Output the (x, y) coordinate of the center of the cell containing the given text.  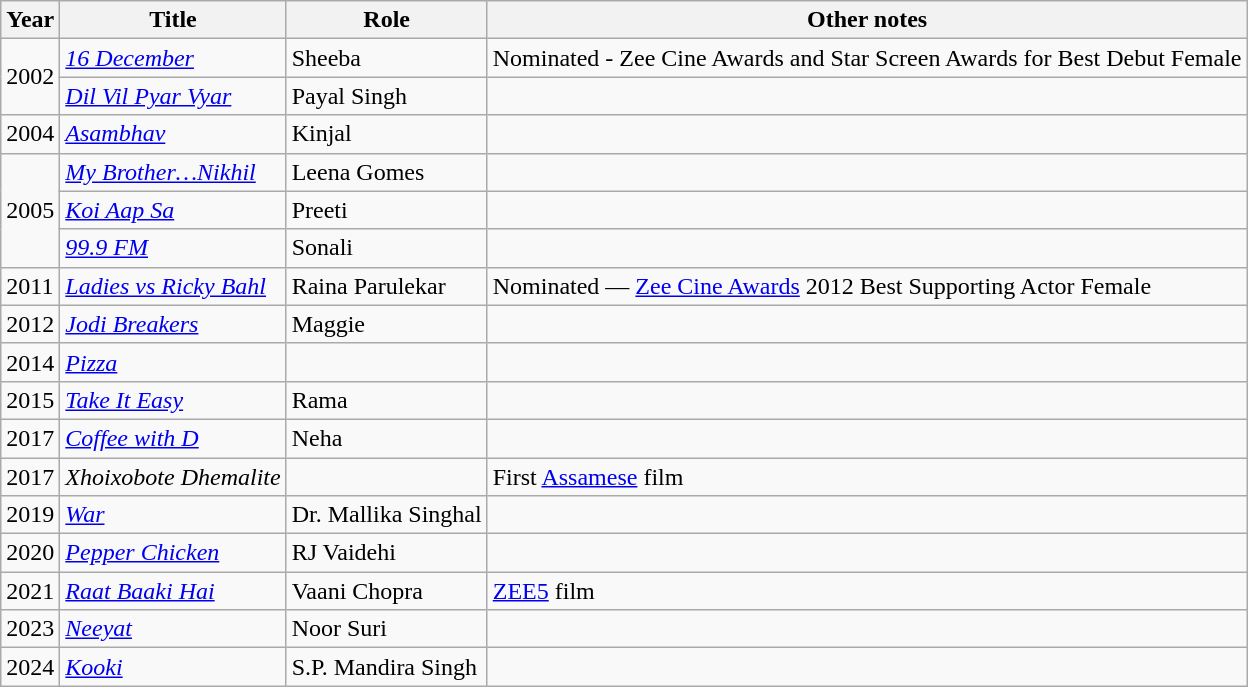
Payal Singh (386, 96)
2023 (30, 629)
2021 (30, 591)
Vaani Chopra (386, 591)
Sonali (386, 248)
2014 (30, 362)
Coffee with D (173, 438)
Sheeba (386, 58)
2011 (30, 286)
S.P. Mandira Singh (386, 667)
2019 (30, 515)
Title (173, 20)
My Brother…Nikhil (173, 172)
Pepper Chicken (173, 553)
2024 (30, 667)
Jodi Breakers (173, 324)
2015 (30, 400)
Nominated - Zee Cine Awards and Star Screen Awards for Best Debut Female (867, 58)
2004 (30, 134)
Neha (386, 438)
2012 (30, 324)
Year (30, 20)
Xhoixobote Dhemalite (173, 477)
Raina Parulekar (386, 286)
Pizza (173, 362)
Kinjal (386, 134)
RJ Vaidehi (386, 553)
2002 (30, 77)
First Assamese film (867, 477)
ZEE5 film (867, 591)
Koi Aap Sa (173, 210)
Ladies vs Ricky Bahl (173, 286)
Dr. Mallika Singhal (386, 515)
Dil Vil Pyar Vyar (173, 96)
2005 (30, 210)
99.9 FM (173, 248)
Preeti (386, 210)
Noor Suri (386, 629)
Rama (386, 400)
Kooki (173, 667)
2020 (30, 553)
16 December (173, 58)
Role (386, 20)
Asambhav (173, 134)
Take It Easy (173, 400)
War (173, 515)
Maggie (386, 324)
Nominated — Zee Cine Awards 2012 Best Supporting Actor Female (867, 286)
Leena Gomes (386, 172)
Other notes (867, 20)
Neeyat (173, 629)
Raat Baaki Hai (173, 591)
